Find where the given text appears and provide that cell's center as (x, y) coordinate. 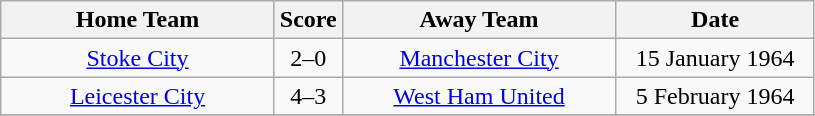
15 January 1964 (716, 58)
Stoke City (138, 58)
West Ham United (479, 96)
Leicester City (138, 96)
Manchester City (479, 58)
5 February 1964 (716, 96)
4–3 (308, 96)
Away Team (479, 20)
2–0 (308, 58)
Home Team (138, 20)
Score (308, 20)
Date (716, 20)
